Find where the given text appears and provide that cell's center as (X, Y) coordinate. 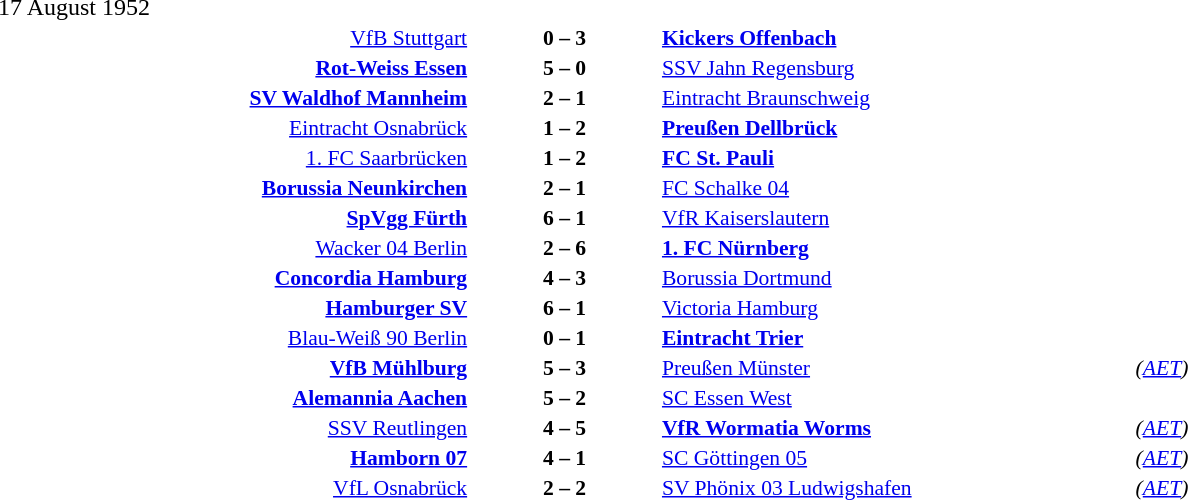
VfR Kaiserslautern (896, 218)
SC Göttingen 05 (896, 458)
FC Schalke 04 (896, 188)
SSV Jahn Regensburg (896, 68)
Borussia Dortmund (896, 278)
5 – 3 (564, 368)
0 – 3 (564, 38)
0 – 1 (564, 338)
1. FC Nürnberg (896, 248)
Preußen Dellbrück (896, 128)
Victoria Hamburg (896, 308)
5 – 2 (564, 398)
SC Essen West (896, 398)
4 – 5 (564, 428)
4 – 3 (564, 278)
Eintracht Trier (896, 338)
4 – 1 (564, 458)
VfR Wormatia Worms (896, 428)
Preußen Münster (896, 368)
2 – 6 (564, 248)
Eintracht Braunschweig (896, 98)
5 – 0 (564, 68)
FC St. Pauli (896, 158)
Kickers Offenbach (896, 38)
